Pinpoint the cell where the given text exists, returning its (X, Y) midpoint coordinate. 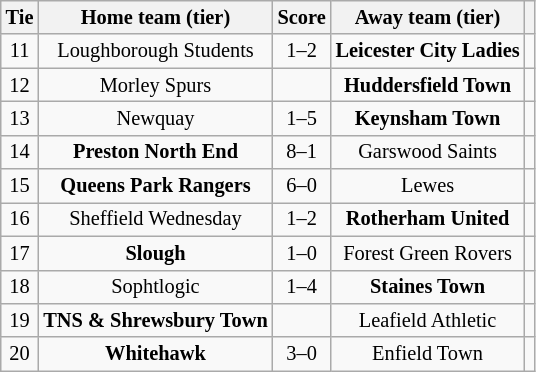
Leicester City Ladies (428, 51)
Leafield Athletic (428, 320)
Sophtlogic (155, 287)
1–0 (302, 253)
Keynsham Town (428, 118)
Lewes (428, 186)
Away team (tier) (428, 17)
1–4 (302, 287)
Loughborough Students (155, 51)
Forest Green Rovers (428, 253)
Slough (155, 253)
3–0 (302, 354)
20 (20, 354)
18 (20, 287)
11 (20, 51)
1–5 (302, 118)
Staines Town (428, 287)
15 (20, 186)
Whitehawk (155, 354)
Rotherham United (428, 219)
Score (302, 17)
Home team (tier) (155, 17)
Enfield Town (428, 354)
8–1 (302, 152)
Preston North End (155, 152)
Garswood Saints (428, 152)
Morley Spurs (155, 85)
TNS & Shrewsbury Town (155, 320)
17 (20, 253)
12 (20, 85)
Huddersfield Town (428, 85)
19 (20, 320)
16 (20, 219)
14 (20, 152)
6–0 (302, 186)
Tie (20, 17)
13 (20, 118)
Newquay (155, 118)
Queens Park Rangers (155, 186)
Sheffield Wednesday (155, 219)
